Find where the given text appears and provide that cell's center as [X, Y] coordinate. 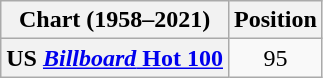
US Billboard Hot 100 [115, 58]
Chart (1958–2021) [115, 20]
Position [276, 20]
95 [276, 58]
